Search for the cell housing the specified text and yield its (X, Y) center coordinate. 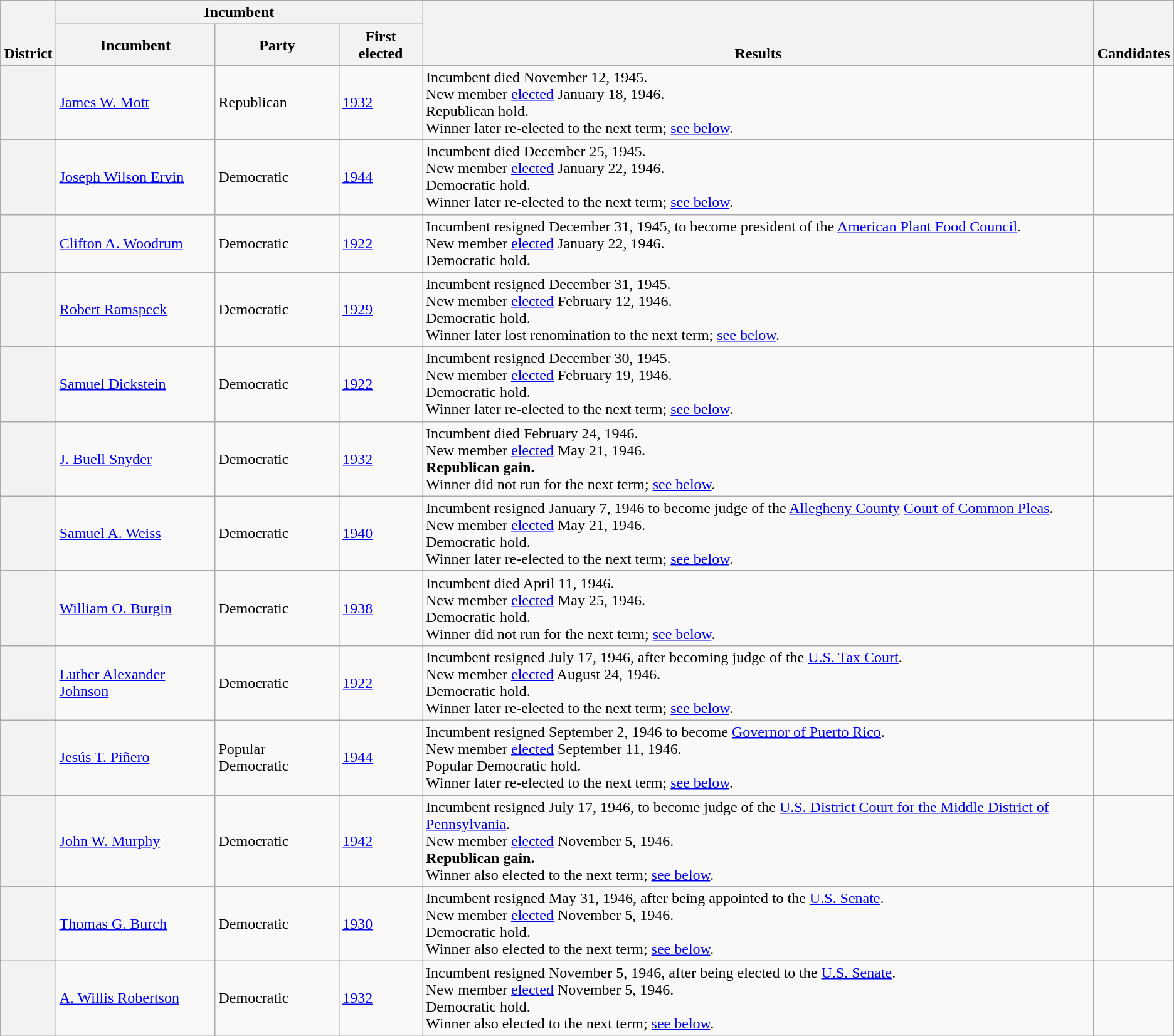
Incumbent resigned December 31, 1945, to become president of the American Plant Food Council.New member elected January 22, 1946.Democratic hold. (759, 243)
1940 (381, 533)
John W. Murphy (135, 841)
1929 (381, 310)
Samuel Dickstein (135, 384)
1942 (381, 841)
Samuel A. Weiss (135, 533)
Thomas G. Burch (135, 924)
A. Willis Robertson (135, 998)
Jesús T. Piñero (135, 758)
District (28, 33)
Party (277, 45)
Results (759, 33)
Republican (277, 103)
Clifton A. Woodrum (135, 243)
1930 (381, 924)
Joseph Wilson Ervin (135, 177)
Incumbent resigned December 30, 1945.New member elected February 19, 1946.Democratic hold.Winner later re-elected to the next term; see below. (759, 384)
Incumbent died November 12, 1945.New member elected January 18, 1946.Republican hold.Winner later re-elected to the next term; see below. (759, 103)
Incumbent died April 11, 1946.New member elected May 25, 1946.Democratic hold.Winner did not run for the next term; see below. (759, 608)
Incumbent died February 24, 1946.New member elected May 21, 1946.Republican gain.Winner did not run for the next term; see below. (759, 459)
J. Buell Snyder (135, 459)
Incumbent resigned December 31, 1945.New member elected February 12, 1946.Democratic hold.Winner later lost renomination to the next term; see below. (759, 310)
Robert Ramspeck (135, 310)
William O. Burgin (135, 608)
First elected (381, 45)
Popular Democratic (277, 758)
Luther Alexander Johnson (135, 682)
1938 (381, 608)
Candidates (1134, 33)
Incumbent died December 25, 1945.New member elected January 22, 1946.Democratic hold.Winner later re-elected to the next term; see below. (759, 177)
James W. Mott (135, 103)
